Capture the cell that displays the provided text and extract its [X, Y] central coordinate. 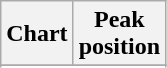
Peak position [119, 34]
Chart [37, 34]
